Extract the [x, y] coordinate from the center of the cell holding the provided text.  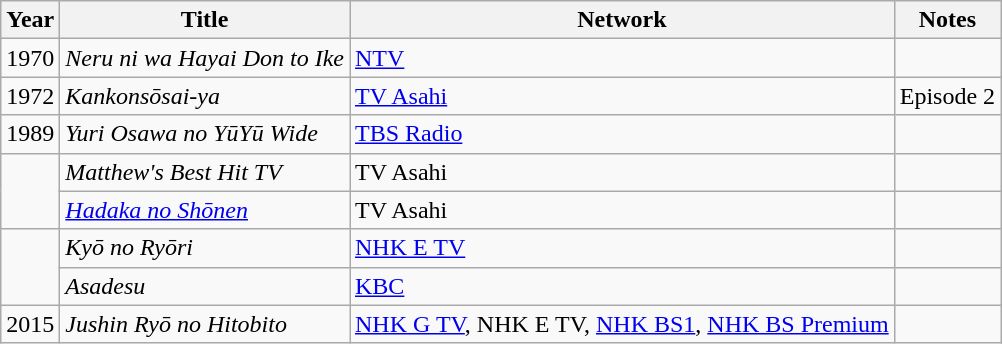
Neru ni wa Hayai Don to Ike [205, 58]
Title [205, 20]
2015 [30, 324]
Kyō no Ryōri [205, 248]
Matthew's Best Hit TV [205, 172]
Kankonsōsai-ya [205, 96]
Hadaka no Shōnen [205, 210]
NHK G TV, NHK E TV, NHK BS1, NHK BS Premium [622, 324]
Asadesu [205, 286]
Jushin Ryō no Hitobito [205, 324]
NHK E TV [622, 248]
KBC [622, 286]
Network [622, 20]
Episode 2 [947, 96]
Yuri Osawa no YūYū Wide [205, 134]
Notes [947, 20]
Year [30, 20]
NTV [622, 58]
TBS Radio [622, 134]
1972 [30, 96]
1989 [30, 134]
1970 [30, 58]
